Search for the cell housing the specified text and yield its [X, Y] center coordinate. 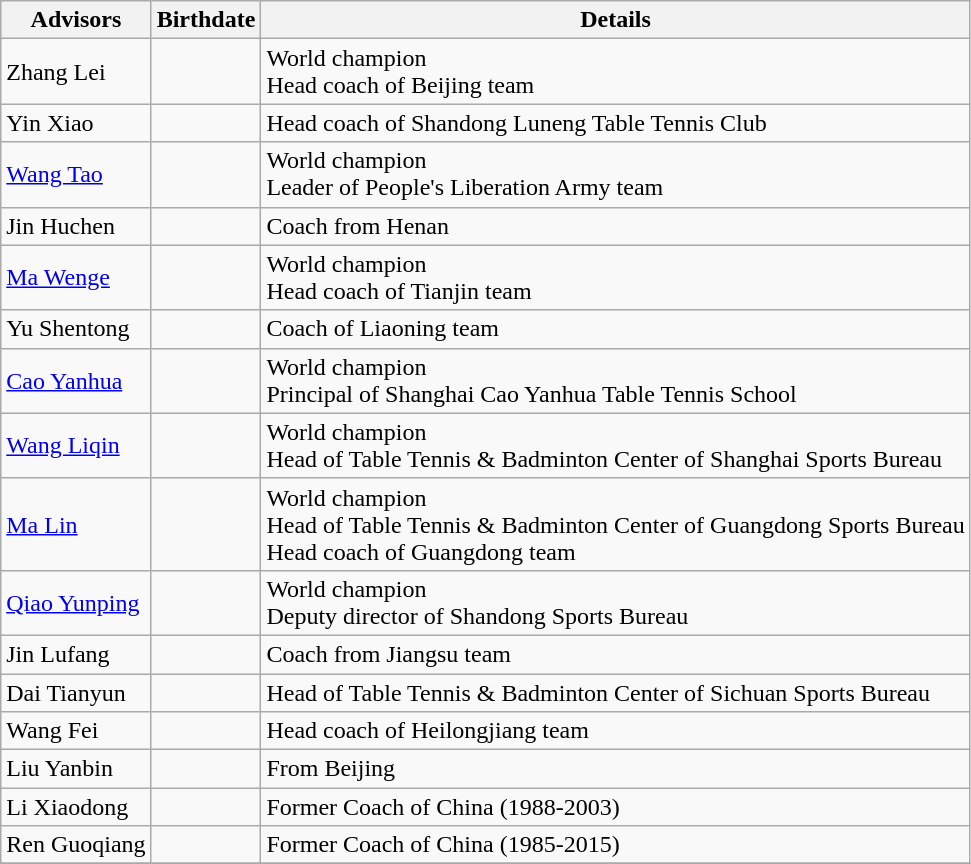
Former Coach of China (1985-2015) [616, 845]
Details [616, 20]
World championHead of Table Tennis & Badminton Center of Guangdong Sports BureauHead coach of Guangdong team [616, 524]
Dai Tianyun [76, 693]
Birthdate [206, 20]
Li Xiaodong [76, 807]
Ma Wenge [76, 278]
Jin Lufang [76, 654]
Coach from Jiangsu team [616, 654]
Coach from Henan [616, 226]
Zhang Lei [76, 72]
World championDeputy director of Shandong Sports Bureau [616, 602]
Cao Yanhua [76, 380]
Liu Yanbin [76, 769]
Former Coach of China (1988-2003) [616, 807]
Jin Huchen [76, 226]
Wang Fei [76, 731]
World championHead coach of Beijing team [616, 72]
Yu Shentong [76, 329]
Ma Lin [76, 524]
World championHead coach of Tianjin team [616, 278]
Advisors [76, 20]
Wang Tao [76, 174]
World championHead of Table Tennis & Badminton Center of Shanghai Sports Bureau [616, 446]
From Beijing [616, 769]
Ren Guoqiang [76, 845]
Qiao Yunping [76, 602]
Wang Liqin [76, 446]
Head of Table Tennis & Badminton Center of Sichuan Sports Bureau [616, 693]
Head coach of Heilongjiang team [616, 731]
Head coach of Shandong Luneng Table Tennis Club [616, 123]
World championPrincipal of Shanghai Cao Yanhua Table Tennis School [616, 380]
Coach of Liaoning team [616, 329]
Yin Xiao [76, 123]
World championLeader of People's Liberation Army team [616, 174]
